Scan for the cell matching the given text and deliver its [x, y] coordinate at center. 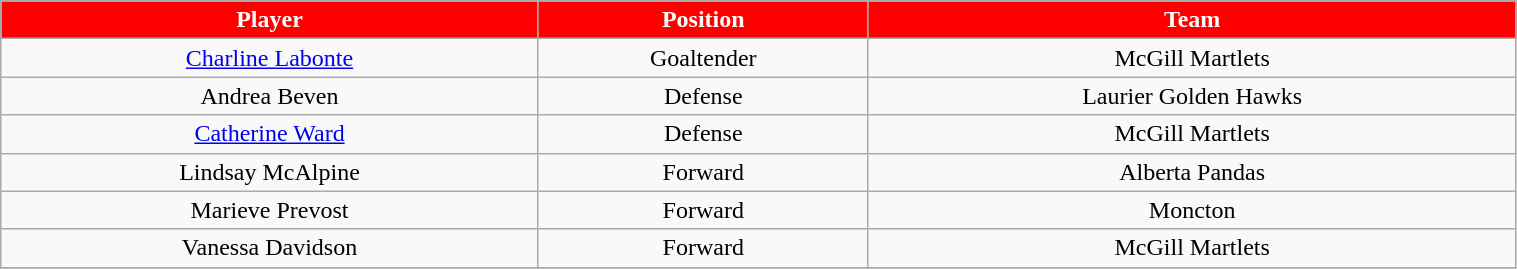
Vanessa Davidson [270, 248]
Alberta Pandas [1192, 172]
Goaltender [703, 58]
Player [270, 20]
Laurier Golden Hawks [1192, 96]
Team [1192, 20]
Charline Labonte [270, 58]
Position [703, 20]
Catherine Ward [270, 134]
Marieve Prevost [270, 210]
Moncton [1192, 210]
Lindsay McAlpine [270, 172]
Andrea Beven [270, 96]
